From the cell containing the given text, extract its center point as [X, Y] coordinate. 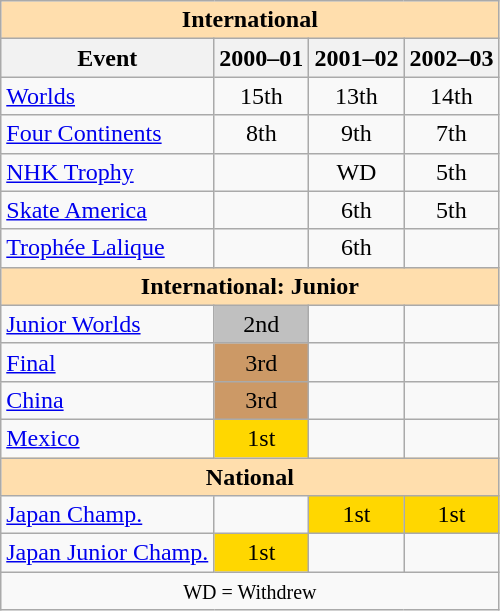
National [250, 477]
2nd [262, 324]
15th [262, 96]
2000–01 [262, 58]
Junior Worlds [108, 324]
NHK Trophy [108, 172]
International [250, 20]
China [108, 400]
Event [108, 58]
WD = Withdrew [250, 591]
Mexico [108, 438]
9th [356, 134]
2002–03 [452, 58]
7th [452, 134]
WD [356, 172]
Final [108, 362]
14th [452, 96]
Japan Champ. [108, 515]
Worlds [108, 96]
Trophée Lalique [108, 248]
8th [262, 134]
Skate America [108, 210]
Japan Junior Champ. [108, 553]
13th [356, 96]
Four Continents [108, 134]
International: Junior [250, 286]
2001–02 [356, 58]
